Locate the cell with the specified text and output its (x, y) center coordinate. 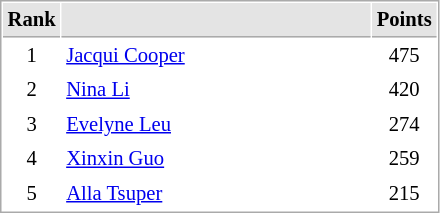
420 (404, 90)
Nina Li (216, 90)
Jacqui Cooper (216, 56)
4 (32, 158)
1 (32, 56)
259 (404, 158)
Alla Tsuper (216, 194)
5 (32, 194)
Rank (32, 20)
215 (404, 194)
2 (32, 90)
Evelyne Leu (216, 124)
274 (404, 124)
Points (404, 20)
475 (404, 56)
3 (32, 124)
Xinxin Guo (216, 158)
